Return the [x, y] coordinate for the center point of the cell that contains the specified text.  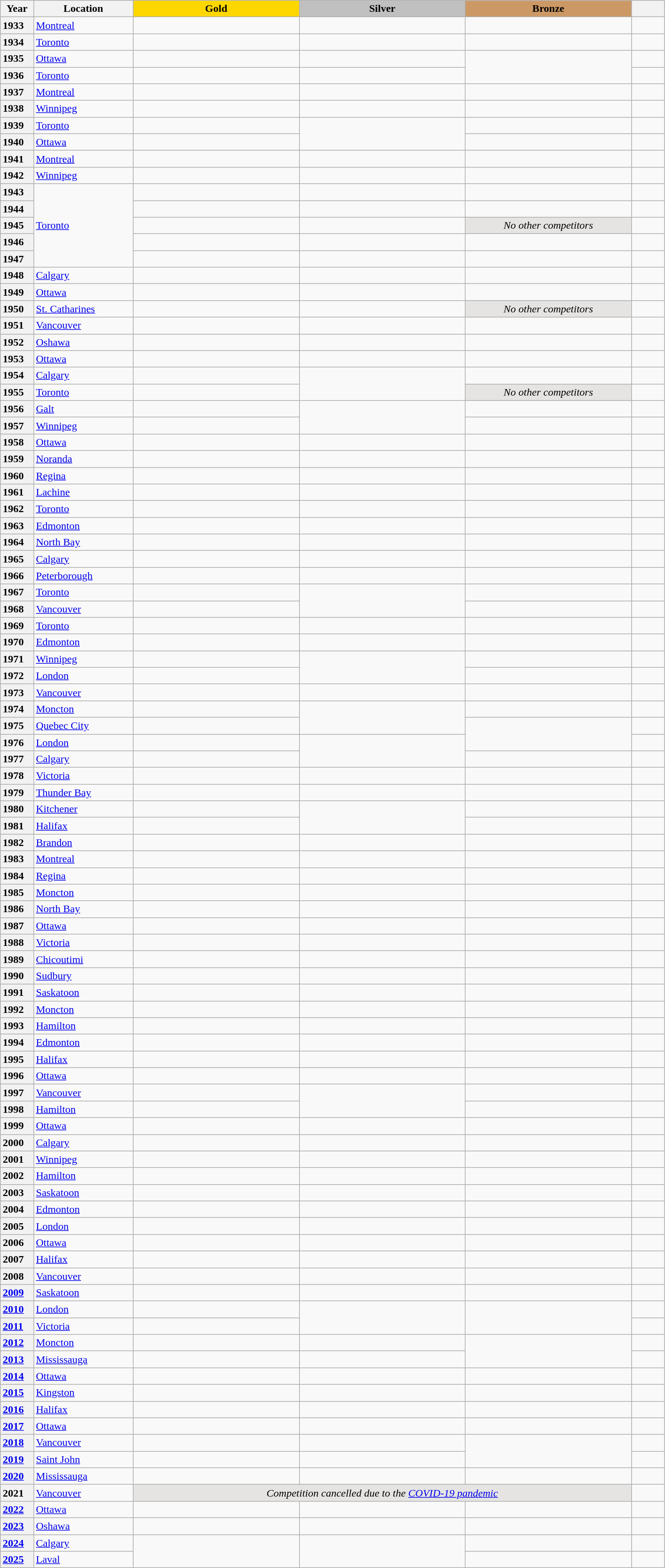
2022 [17, 1509]
Competition cancelled due to the COVID-19 pandemic [382, 1493]
1944 [17, 209]
Quebec City [83, 726]
1943 [17, 192]
2002 [17, 1176]
St. Catharines [83, 309]
1957 [17, 425]
1979 [17, 793]
1949 [17, 292]
2011 [17, 1326]
Galt [83, 409]
1991 [17, 992]
1956 [17, 409]
2012 [17, 1343]
Kingston [83, 1393]
1946 [17, 242]
2025 [17, 1560]
2008 [17, 1276]
1992 [17, 1009]
Location [83, 9]
1988 [17, 942]
Year [17, 9]
1980 [17, 809]
2014 [17, 1376]
1993 [17, 1026]
1950 [17, 309]
1942 [17, 175]
2009 [17, 1293]
1973 [17, 692]
1963 [17, 526]
1948 [17, 276]
1954 [17, 375]
1952 [17, 342]
1976 [17, 743]
1997 [17, 1093]
1972 [17, 676]
1933 [17, 25]
1981 [17, 826]
2024 [17, 1543]
1998 [17, 1109]
1960 [17, 475]
1958 [17, 442]
2000 [17, 1143]
Laval [83, 1560]
1986 [17, 909]
1983 [17, 859]
2013 [17, 1359]
2017 [17, 1426]
Thunder Bay [83, 793]
1996 [17, 1076]
1970 [17, 642]
2003 [17, 1193]
2007 [17, 1259]
1941 [17, 159]
1959 [17, 459]
1982 [17, 842]
2018 [17, 1443]
1964 [17, 542]
Noranda [83, 459]
1936 [17, 75]
2004 [17, 1209]
Brandon [83, 842]
2005 [17, 1226]
2016 [17, 1409]
1965 [17, 559]
1995 [17, 1059]
Peterborough [83, 576]
1962 [17, 509]
1989 [17, 959]
1990 [17, 976]
1966 [17, 576]
2023 [17, 1526]
1967 [17, 592]
Lachine [83, 492]
Sudbury [83, 976]
1947 [17, 259]
1938 [17, 109]
Saint John [83, 1459]
Silver [382, 9]
2001 [17, 1159]
2021 [17, 1493]
1971 [17, 659]
1968 [17, 609]
Kitchener [83, 809]
1953 [17, 359]
1977 [17, 759]
1937 [17, 92]
1961 [17, 492]
1969 [17, 626]
1934 [17, 42]
1974 [17, 709]
1945 [17, 226]
1935 [17, 59]
1975 [17, 726]
Chicoutimi [83, 959]
2015 [17, 1393]
1994 [17, 1043]
1978 [17, 776]
Bronze [548, 9]
2006 [17, 1242]
2010 [17, 1310]
1940 [17, 142]
1999 [17, 1126]
1987 [17, 926]
Gold [217, 9]
1985 [17, 892]
1955 [17, 392]
1951 [17, 326]
1939 [17, 125]
2020 [17, 1476]
2019 [17, 1459]
1984 [17, 876]
